Search for the cell housing the specified text and yield its (X, Y) center coordinate. 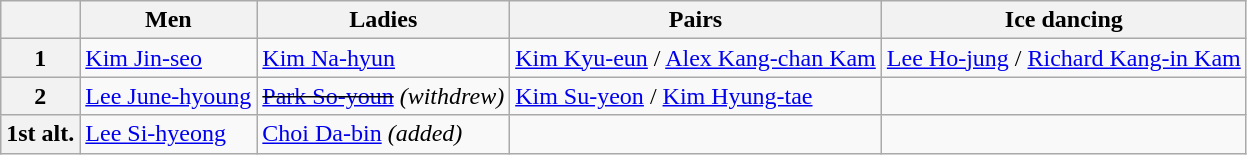
Lee June-hyoung (168, 96)
Men (168, 20)
Kim Kyu-eun / Alex Kang-chan Kam (696, 58)
Pairs (696, 20)
1 (40, 58)
2 (40, 96)
Kim Jin-seo (168, 58)
1st alt. (40, 134)
Lee Si-hyeong (168, 134)
Kim Su-yeon / Kim Hyung-tae (696, 96)
Park So-youn (withdrew) (384, 96)
Kim Na-hyun (384, 58)
Choi Da-bin (added) (384, 134)
Lee Ho-jung / Richard Kang-in Kam (1064, 58)
Ice dancing (1064, 20)
Ladies (384, 20)
